Find where the given text appears and provide that cell's center as (x, y) coordinate. 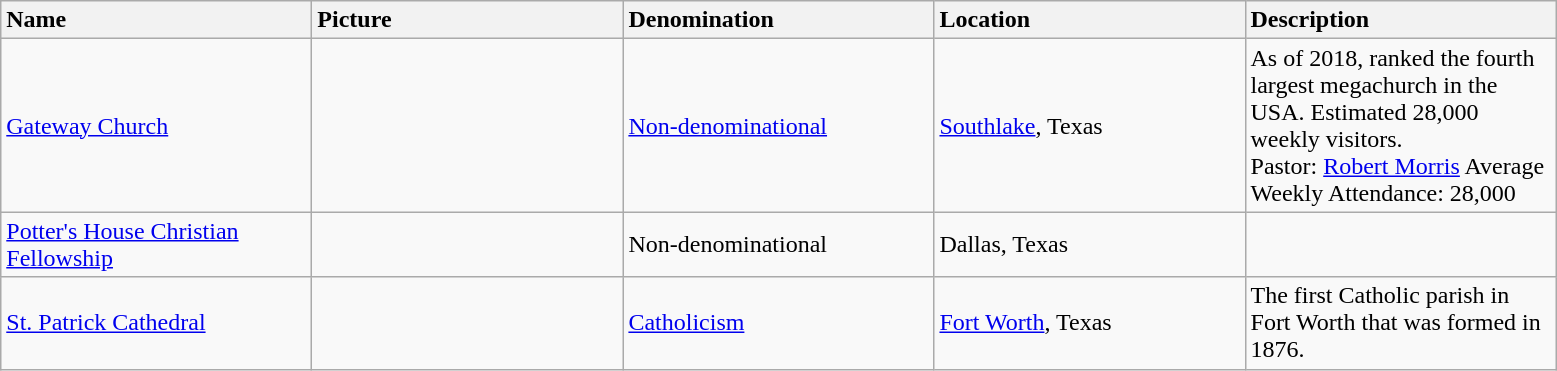
Southlake, Texas (1090, 126)
Denomination (778, 20)
St. Patrick Cathedral (156, 323)
Dallas, Texas (1090, 244)
Catholicism (778, 323)
The first Catholic parish in Fort Worth that was formed in 1876. (1400, 323)
Description (1400, 20)
Picture (468, 20)
As of 2018, ranked the fourth largest megachurch in the USA. Estimated 28,000 weekly visitors.Pastor: Robert Morris Average Weekly Attendance: 28,000 (1400, 126)
Location (1090, 20)
Potter's House Christian Fellowship (156, 244)
Name (156, 20)
Gateway Church (156, 126)
Fort Worth, Texas (1090, 323)
